Scan for the cell matching the given text and deliver its [x, y] coordinate at center. 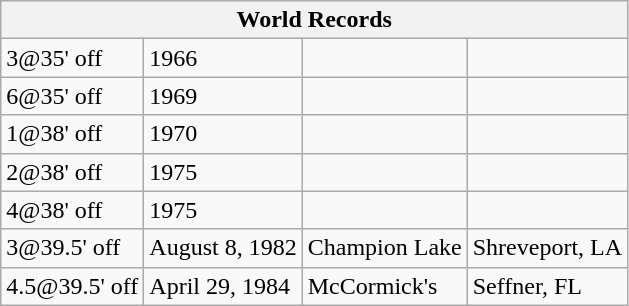
4@38' off [72, 210]
Seffner, FL [547, 286]
Champion Lake [384, 248]
Shreveport, LA [547, 248]
1969 [223, 96]
4.5@39.5' off [72, 286]
April 29, 1984 [223, 286]
2@38' off [72, 172]
McCormick's [384, 286]
3@35' off [72, 58]
World Records [314, 20]
3@39.5' off [72, 248]
August 8, 1982 [223, 248]
6@35' off [72, 96]
1966 [223, 58]
1970 [223, 134]
1@38' off [72, 134]
